Return the (X, Y) coordinate for the center point of the cell that contains the specified text.  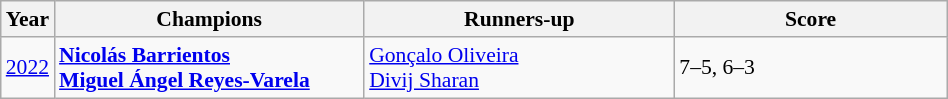
2022 (28, 68)
Runners-up (519, 19)
Gonçalo Oliveira Divij Sharan (519, 68)
Year (28, 19)
Champions (209, 19)
Score (810, 19)
7–5, 6–3 (810, 68)
Nicolás Barrientos Miguel Ángel Reyes-Varela (209, 68)
